Detect which cell encompasses the target text, then output its (X, Y) center coordinate. 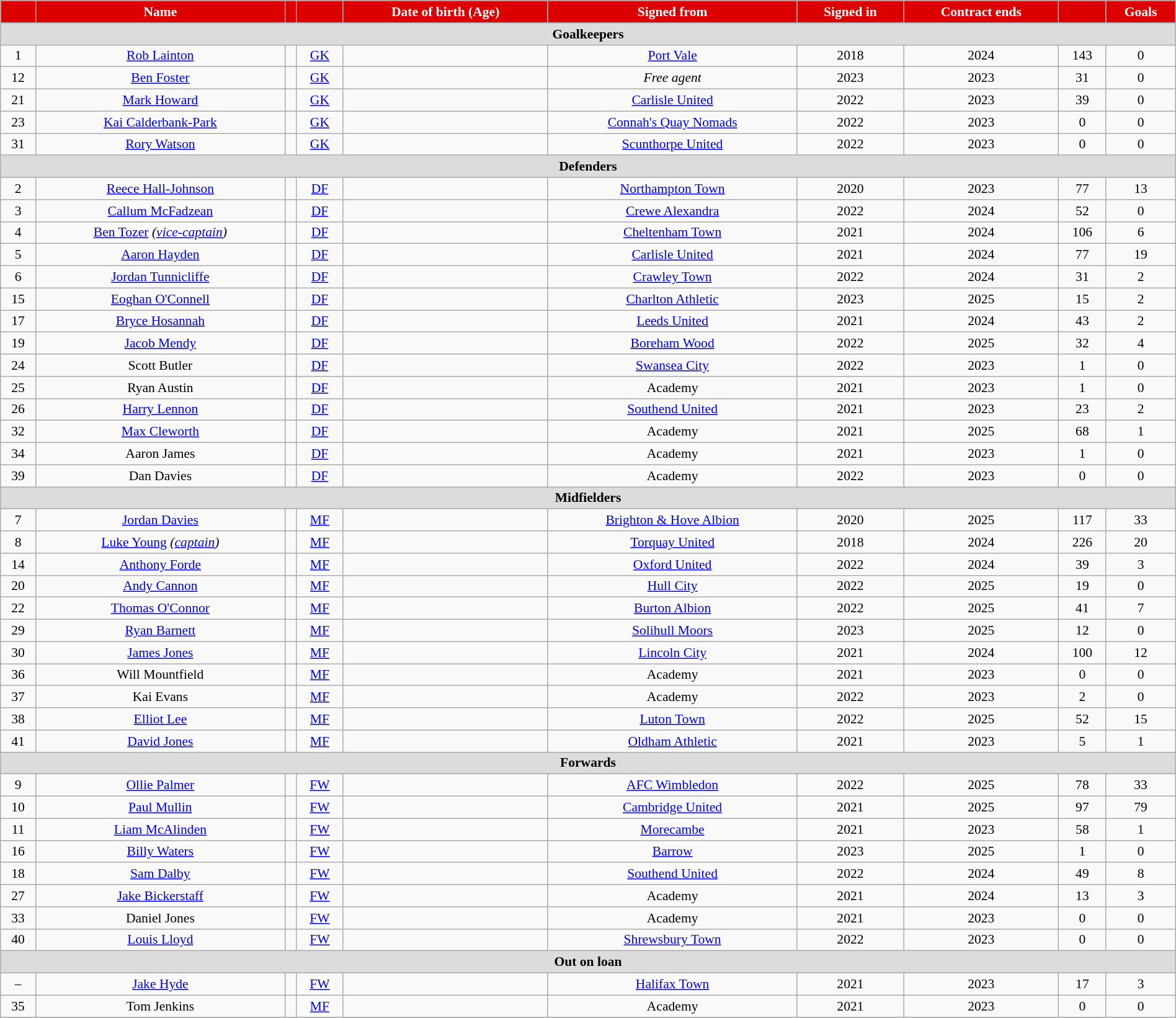
38 (19, 719)
Solihull Moors (672, 631)
Thomas O'Connor (160, 609)
49 (1082, 874)
Swansea City (672, 365)
Cheltenham Town (672, 233)
43 (1082, 321)
Daniel Jones (160, 918)
Jake Bickerstaff (160, 896)
Name (160, 12)
68 (1082, 432)
Ryan Austin (160, 388)
Paul Mullin (160, 808)
10 (19, 808)
Shrewsbury Town (672, 940)
Torquay United (672, 542)
Aaron James (160, 454)
Jake Hyde (160, 985)
Sam Dalby (160, 874)
36 (19, 675)
78 (1082, 785)
Lincoln City (672, 653)
Will Mountfield (160, 675)
Louis Lloyd (160, 940)
Liam McAlinden (160, 829)
Kai Calderbank-Park (160, 122)
Andy Cannon (160, 586)
Tom Jenkins (160, 1006)
Brighton & Hove Albion (672, 520)
Port Vale (672, 56)
James Jones (160, 653)
Mark Howard (160, 100)
Signed from (672, 12)
106 (1082, 233)
Ben Tozer (vice-captain) (160, 233)
Cambridge United (672, 808)
24 (19, 365)
Connah's Quay Nomads (672, 122)
Bryce Hosannah (160, 321)
Oxford United (672, 565)
Goals (1141, 12)
Ryan Barnett (160, 631)
Signed in (850, 12)
34 (19, 454)
Boreham Wood (672, 344)
226 (1082, 542)
Callum McFadzean (160, 211)
Oldham Athletic (672, 741)
26 (19, 409)
Morecambe (672, 829)
97 (1082, 808)
Rob Lainton (160, 56)
David Jones (160, 741)
Reece Hall-Johnson (160, 189)
Midfielders (588, 498)
– (19, 985)
Halifax Town (672, 985)
Forwards (588, 763)
Burton Albion (672, 609)
Dan Davies (160, 476)
Date of birth (Age) (445, 12)
Hull City (672, 586)
Luton Town (672, 719)
Leeds United (672, 321)
25 (19, 388)
Aaron Hayden (160, 255)
Anthony Forde (160, 565)
100 (1082, 653)
Out on loan (588, 962)
18 (19, 874)
Jordan Davies (160, 520)
29 (19, 631)
14 (19, 565)
Contract ends (981, 12)
AFC Wimbledon (672, 785)
Crawley Town (672, 277)
37 (19, 697)
22 (19, 609)
Scunthorpe United (672, 145)
Billy Waters (160, 852)
117 (1082, 520)
Defenders (588, 167)
Free agent (672, 78)
30 (19, 653)
11 (19, 829)
79 (1141, 808)
Scott Butler (160, 365)
Northampton Town (672, 189)
27 (19, 896)
58 (1082, 829)
Charlton Athletic (672, 299)
Kai Evans (160, 697)
Harry Lennon (160, 409)
Luke Young (captain) (160, 542)
Ben Foster (160, 78)
9 (19, 785)
21 (19, 100)
35 (19, 1006)
Eoghan O'Connell (160, 299)
40 (19, 940)
Jordan Tunnicliffe (160, 277)
Rory Watson (160, 145)
Goalkeepers (588, 34)
Ollie Palmer (160, 785)
16 (19, 852)
143 (1082, 56)
Elliot Lee (160, 719)
Max Cleworth (160, 432)
Jacob Mendy (160, 344)
Barrow (672, 852)
Crewe Alexandra (672, 211)
